Return the (x, y) coordinate for the center point of the cell that contains the specified text.  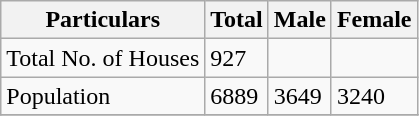
927 (237, 58)
Total (237, 20)
Total No. of Houses (103, 58)
Population (103, 96)
6889 (237, 96)
3649 (300, 96)
3240 (374, 96)
Female (374, 20)
Particulars (103, 20)
Male (300, 20)
